Determine the [x, y] coordinate at the center of the cell enclosing the given text.  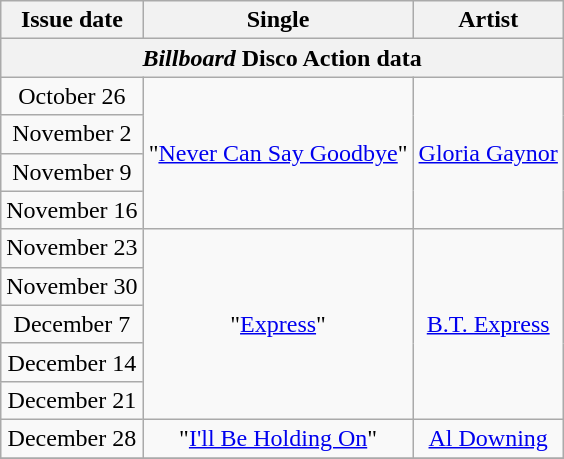
Issue date [72, 20]
"Never Can Say Goodbye" [278, 153]
December 14 [72, 362]
October 26 [72, 96]
November 2 [72, 134]
December 21 [72, 400]
Al Downing [488, 438]
Gloria Gaynor [488, 153]
Billboard Disco Action data [282, 58]
December 28 [72, 438]
November 9 [72, 172]
"I'll Be Holding On" [278, 438]
November 23 [72, 248]
November 16 [72, 210]
"Express" [278, 324]
Artist [488, 20]
December 7 [72, 324]
B.T. Express [488, 324]
Single [278, 20]
November 30 [72, 286]
